Detect which cell encompasses the target text, then output its [X, Y] center coordinate. 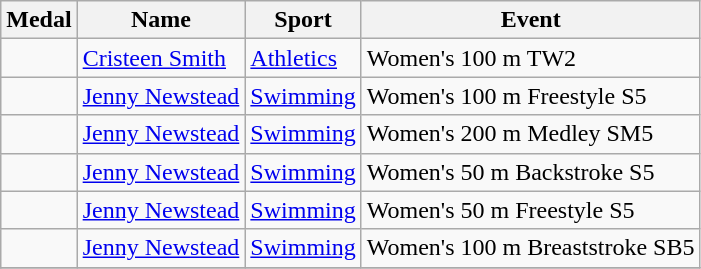
Women's 100 m Breaststroke SB5 [530, 248]
Event [530, 20]
Women's 200 m Medley SM5 [530, 134]
Women's 100 m Freestyle S5 [530, 96]
Women's 50 m Freestyle S5 [530, 210]
Women's 100 m TW2 [530, 58]
Medal [39, 20]
Name [161, 20]
Sport [303, 20]
Women's 50 m Backstroke S5 [530, 172]
Athletics [303, 58]
Cristeen Smith [161, 58]
